Scan for the cell matching the given text and deliver its [X, Y] coordinate at center. 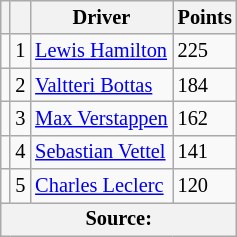
Max Verstappen [101, 118]
120 [205, 186]
Charles Leclerc [101, 186]
Sebastian Vettel [101, 152]
Source: [119, 219]
4 [20, 152]
Driver [101, 17]
3 [20, 118]
225 [205, 51]
184 [205, 85]
1 [20, 51]
Points [205, 17]
2 [20, 85]
5 [20, 186]
Lewis Hamilton [101, 51]
141 [205, 152]
162 [205, 118]
Valtteri Bottas [101, 85]
